Scan for the cell matching the given text and deliver its [x, y] coordinate at center. 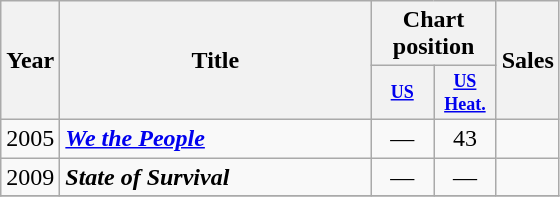
Sales [528, 60]
We the People [216, 138]
Chart position [434, 34]
2005 [30, 138]
US Heat. [466, 93]
43 [466, 138]
2009 [30, 177]
Title [216, 60]
US [402, 93]
Year [30, 60]
State of Survival [216, 177]
